Return (x, y) of the center of cell containing provided text 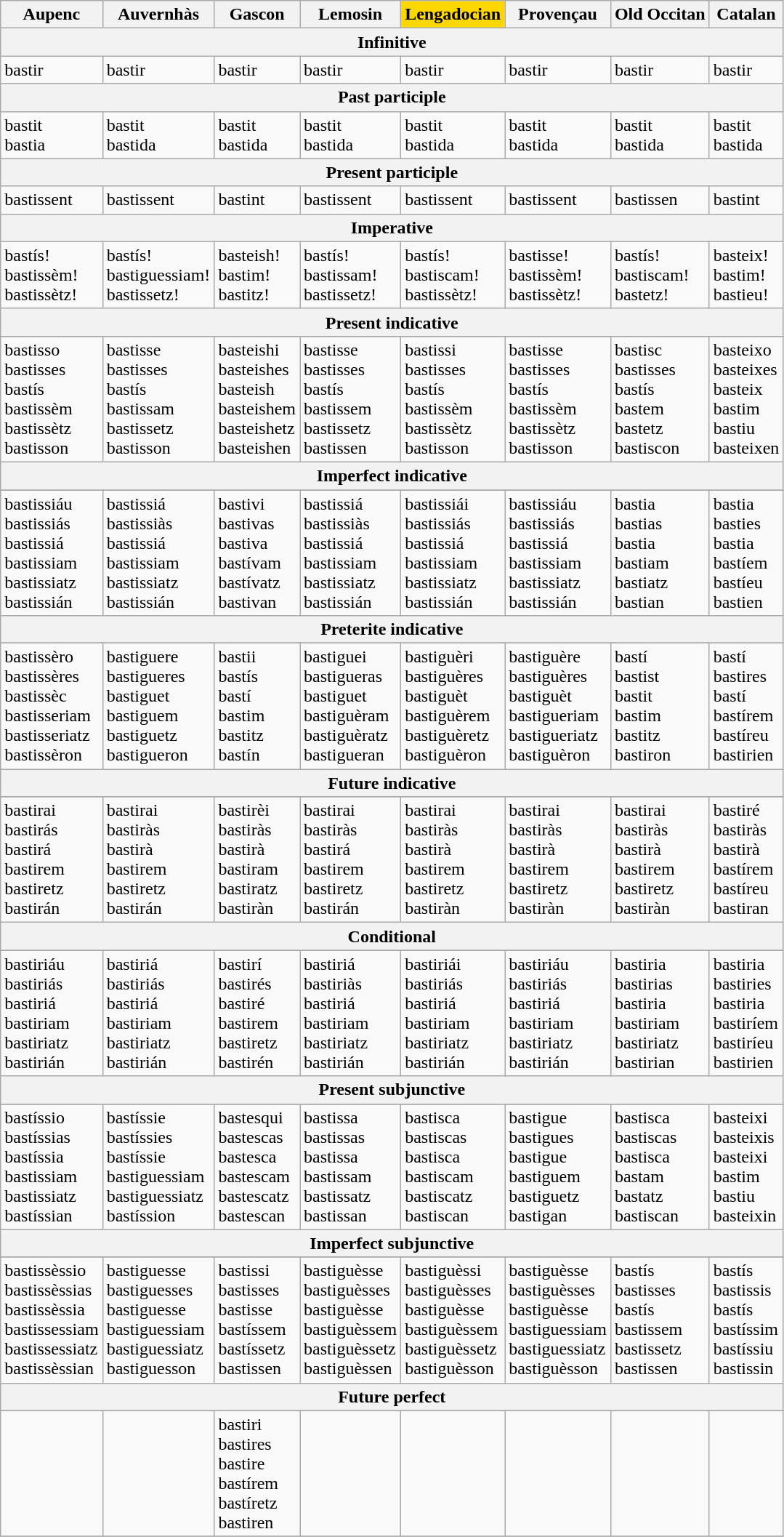
bastiri bastires bastire bastírem bastíretz bastiren (257, 1473)
Imperfect indicative (392, 475)
bastís! bastiscam! bastissètz! (453, 275)
bastiriái bastiriás bastiriá bastiriam bastiriatz bastirián (453, 1014)
bastissiái bastissiás bastissiá bastissiam bastissiatz bastissián (453, 553)
bastissèssio bastissèssias bastissèssia bastissessiam bastissessiatz bastissèssian (52, 1320)
Present indicative (392, 322)
bastissèro bastissères bastissèc bastisseriam bastisseriatz bastissèron (52, 707)
bastissi bastisses bastisse bastíssem bastíssetz bastissen (257, 1320)
bastís! bastiscam! bastetz! (660, 275)
basteixo basteixesbasteixbastimbastiubasteixen (746, 398)
bastísbastissisbastísbastíssimbastíssiubastissin (746, 1320)
Preterite indicative (392, 630)
bastisca bastiscas bastisca bastiscam bastiscatz bastiscan (453, 1166)
bastigue bastigues bastigue bastiguem bastiguetz bastigan (558, 1166)
bastirébastiràsbastiràbastírembastíreubastiran (746, 859)
Catalan (746, 15)
bastisc bastisses bastís bastem bastetz bastiscon (660, 398)
Past participle (392, 97)
bastivi bastivas bastiva bastívam bastívatz bastivan (257, 553)
bastirai bastiràs bastirà bastirem bastiretz bastirán (158, 859)
bastisse bastisses bastís bastissem bastissetz bastissen (350, 398)
bastisse bastisses bastís bastissèm bastissètz bastisson (558, 398)
bastiriabastiriesbastiriabastiríembastiríeubastirien (746, 1014)
basteixi basteixisbasteixibastimbastiubasteixin (746, 1166)
bastís! bastissam! bastissetz! (350, 275)
bastii bastís bastí bastim bastitz bastín (257, 707)
Conditional (392, 936)
Lemosin (350, 15)
bastesqui bastescas bastesca bastescam bastescatz bastescan (257, 1166)
bastirai bastirás bastirá bastirem bastiretz bastirán (52, 859)
bastissa bastissas bastissa bastissam bastissatz bastissan (350, 1166)
bastirèi bastiràs bastirà bastiram bastiratz bastiràn (257, 859)
Future indicative (392, 783)
bastiguèri bastiguères bastiguèt bastiguèrem bastiguèretz bastiguèron (453, 707)
bastisca bastiscas bastisca bastam bastatz bastiscan (660, 1166)
bastís! bastissèm! bastissètz! (52, 275)
bastit bastia (52, 135)
basteish! bastim! bastitz! (257, 275)
bastisse! bastissèm! bastissètz! (558, 275)
Auvernhàs (158, 15)
Old Occitan (660, 15)
Aupenc (52, 15)
bastirai bastiràs bastirá bastirem bastiretz bastirán (350, 859)
bastissi bastisses bastís bastissèm bastissètz bastisson (453, 398)
bastiguei bastigueras bastiguet bastiguèram bastiguèratz bastigueran (350, 707)
bastisse bastisses bastís bastissam bastissetz bastisson (158, 398)
bastiguèsse bastiguèsses bastiguèsse bastiguessiam bastiguessiatz bastiguèsson (558, 1320)
bastissen (660, 200)
bastisso bastisses bastís bastissèm bastissètz bastisson (52, 398)
bastirí bastirés bastiré bastirem bastiretz bastirén (257, 1014)
Imperative (392, 228)
bastiguèssi bastiguèsses bastiguèsse bastiguèssem bastiguèssetz bastiguèsson (453, 1320)
bastia bastias bastia bastiam bastiatz bastian (660, 553)
bastíbastiresbastíbastírembastíreubastirien (746, 707)
bastiguère bastiguères bastiguèt bastigueriam bastigueriatz bastiguèron (558, 707)
Lengadocian (453, 15)
bastiriá bastiriàs bastiriá bastiriam bastiriatz bastirián (350, 1014)
Infinitive (392, 42)
bastís! bastiguessiam! bastissetz! (158, 275)
bastiriá bastiriás bastiriá bastiriam bastiriatz bastirián (158, 1014)
bastiria bastirias bastiria bastiriam bastiriatz bastirian (660, 1014)
bastíssie bastíssies bastíssie bastiguessiam bastiguessiatz bastíssion (158, 1166)
Present subjunctive (392, 1090)
Gascon (257, 15)
basteix!bastim!bastieu! (746, 275)
bastís bastisses bastís bastissem bastissetz bastissen (660, 1320)
Present participle (392, 172)
bastiguèsse bastiguèsses bastiguèsse bastiguèssem bastiguèssetz bastiguèssen (350, 1320)
bastíssio bastíssias bastíssia bastissiam bastissiatz bastíssian (52, 1166)
Future perfect (392, 1397)
bastí bastist bastit bastim bastitz bastiron (660, 707)
bastiguere bastigueres bastiguet bastiguem bastiguetz bastigueron (158, 707)
bastiguesse bastiguesses bastiguesse bastiguessiam bastiguessiatz bastiguesson (158, 1320)
Provençau (558, 15)
Imperfect subjunctive (392, 1243)
basteishi basteishes basteish basteishem basteishetz basteishen (257, 398)
bastiabastiesbastiabastíembastíeubastien (746, 553)
